Return [x, y] of the center of cell containing provided text 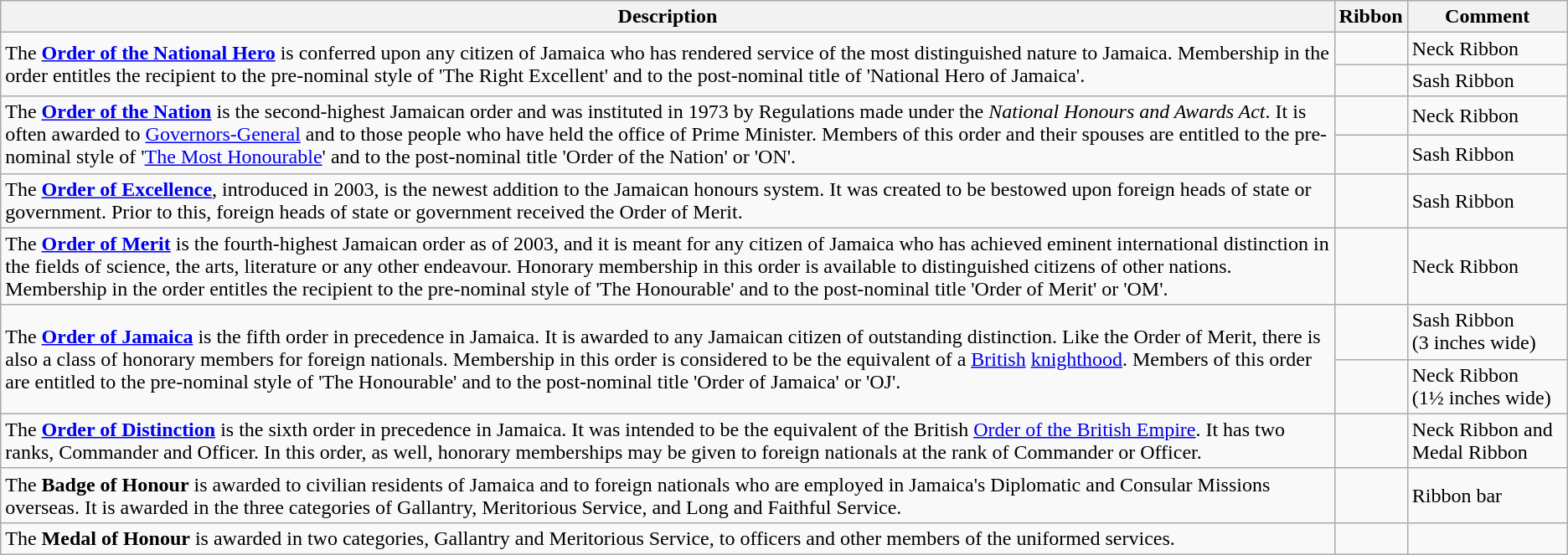
Sash Ribbon(3 inches wide) [1488, 331]
Neck Ribbon and Medal Ribbon [1488, 440]
Ribbon [1370, 17]
The Medal of Honour is awarded in two categories, Gallantry and Meritorious Service, to officers and other members of the uniformed services. [668, 538]
Neck Ribbon(1½ inches wide) [1488, 387]
Description [668, 17]
Comment [1488, 17]
Ribbon bar [1488, 496]
